Search for the cell housing the specified text and yield its (x, y) center coordinate. 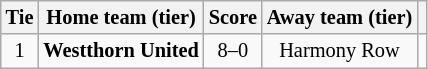
Away team (tier) (340, 17)
Score (233, 17)
Tie (20, 17)
Harmony Row (340, 51)
1 (20, 51)
Westthorn United (120, 51)
8–0 (233, 51)
Home team (tier) (120, 17)
